Return (X, Y) of the center of cell containing provided text 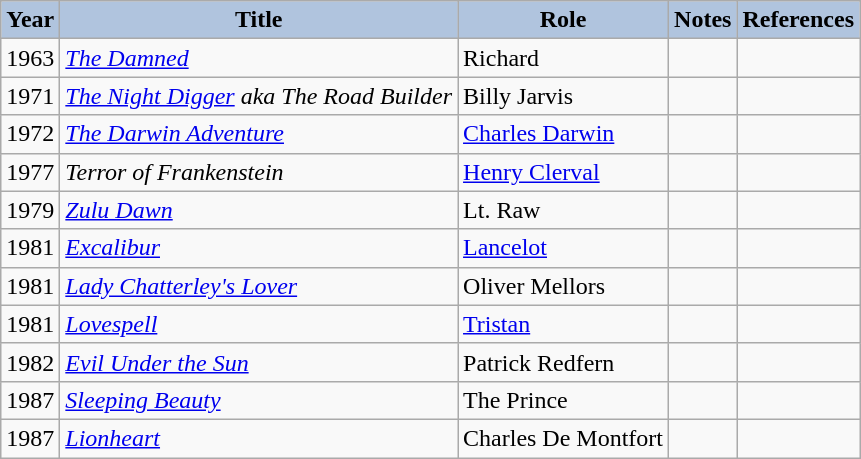
Notes (703, 20)
The Darwin Adventure (259, 134)
Henry Clerval (564, 172)
The Night Digger aka The Road Builder (259, 96)
Sleeping Beauty (259, 400)
1982 (30, 362)
1963 (30, 58)
Lovespell (259, 324)
1972 (30, 134)
Lt. Raw (564, 210)
Tristan (564, 324)
Lancelot (564, 248)
Excalibur (259, 248)
Lionheart (259, 438)
1979 (30, 210)
Oliver Mellors (564, 286)
The Damned (259, 58)
Charles De Montfort (564, 438)
Patrick Redfern (564, 362)
Zulu Dawn (259, 210)
The Prince (564, 400)
Richard (564, 58)
1971 (30, 96)
Role (564, 20)
Year (30, 20)
1977 (30, 172)
Evil Under the Sun (259, 362)
Title (259, 20)
Charles Darwin (564, 134)
Lady Chatterley's Lover (259, 286)
References (798, 20)
Billy Jarvis (564, 96)
Terror of Frankenstein (259, 172)
